For the text-containing cell, return its midpoint in [X, Y] coordinate format. 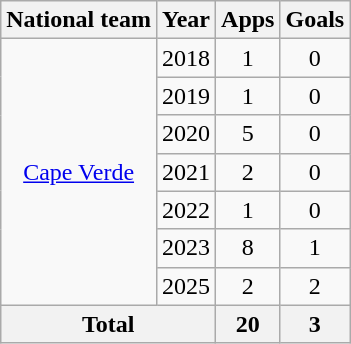
2022 [186, 210]
20 [248, 324]
Apps [248, 20]
National team [79, 20]
2023 [186, 248]
2025 [186, 286]
Total [108, 324]
2021 [186, 172]
2018 [186, 58]
5 [248, 134]
Goals [315, 20]
2020 [186, 134]
Cape Verde [79, 172]
2019 [186, 96]
Year [186, 20]
8 [248, 248]
3 [315, 324]
